Provide the (x, y) coordinate of the cell's center where the given text is located.  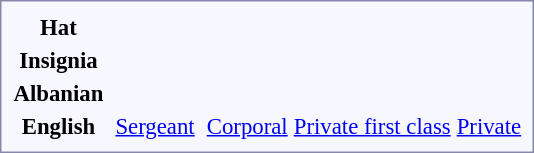
Corporal (247, 126)
Insignia (58, 60)
Sergeant (155, 126)
Hat (58, 27)
Private (489, 126)
English (58, 126)
Albanian (58, 93)
Private first class (372, 126)
